Pinpoint the cell where the given text exists, returning its (X, Y) midpoint coordinate. 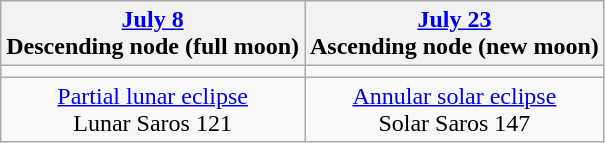
July 23Ascending node (new moon) (454, 34)
July 8Descending node (full moon) (153, 34)
Annular solar eclipseSolar Saros 147 (454, 110)
Partial lunar eclipseLunar Saros 121 (153, 110)
